Provide the [X, Y] coordinate of the cell's center where the given text is located.  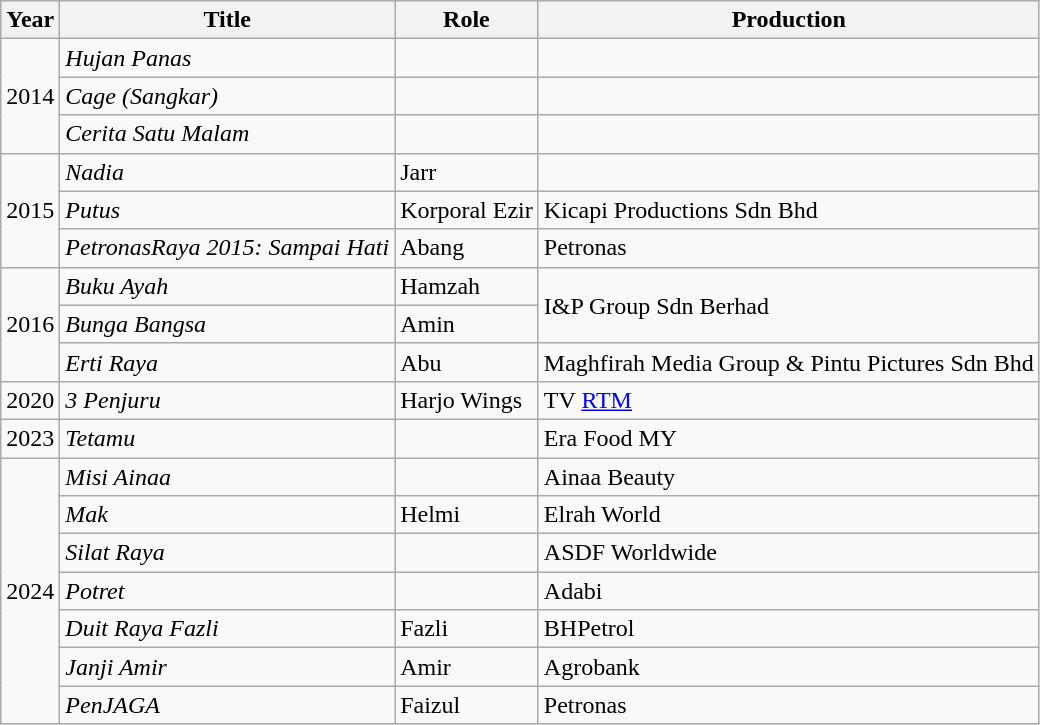
3 Penjuru [228, 400]
Bunga Bangsa [228, 324]
PetronasRaya 2015: Sampai Hati [228, 248]
ASDF Worldwide [788, 553]
Year [30, 20]
2014 [30, 96]
2020 [30, 400]
Duit Raya Fazli [228, 629]
2023 [30, 438]
Kicapi Productions Sdn Bhd [788, 210]
Amir [467, 667]
Harjo Wings [467, 400]
Jarr [467, 172]
Maghfirah Media Group & Pintu Pictures Sdn Bhd [788, 362]
Ainaa Beauty [788, 477]
Helmi [467, 515]
Hujan Panas [228, 58]
Faizul [467, 705]
Title [228, 20]
Role [467, 20]
Agrobank [788, 667]
Era Food MY [788, 438]
I&P Group Sdn Berhad [788, 305]
PenJAGA [228, 705]
Buku Ayah [228, 286]
Hamzah [467, 286]
Putus [228, 210]
2024 [30, 591]
Elrah World [788, 515]
2016 [30, 324]
Abang [467, 248]
Adabi [788, 591]
Fazli [467, 629]
Cerita Satu Malam [228, 134]
Korporal Ezir [467, 210]
Tetamu [228, 438]
TV RTM [788, 400]
Cage (Sangkar) [228, 96]
Misi Ainaa [228, 477]
Potret [228, 591]
Mak [228, 515]
Nadia [228, 172]
Abu [467, 362]
Silat Raya [228, 553]
Janji Amir [228, 667]
Amin [467, 324]
Erti Raya [228, 362]
BHPetrol [788, 629]
Production [788, 20]
2015 [30, 210]
